Find where the given text appears and provide that cell's center as (X, Y) coordinate. 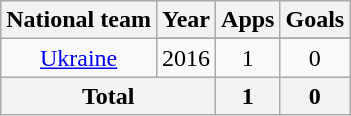
2016 (186, 58)
Ukraine (79, 58)
Goals (315, 20)
Year (186, 20)
Total (108, 96)
National team (79, 20)
Apps (248, 20)
